Pinpoint the cell where the given text exists, returning its (X, Y) midpoint coordinate. 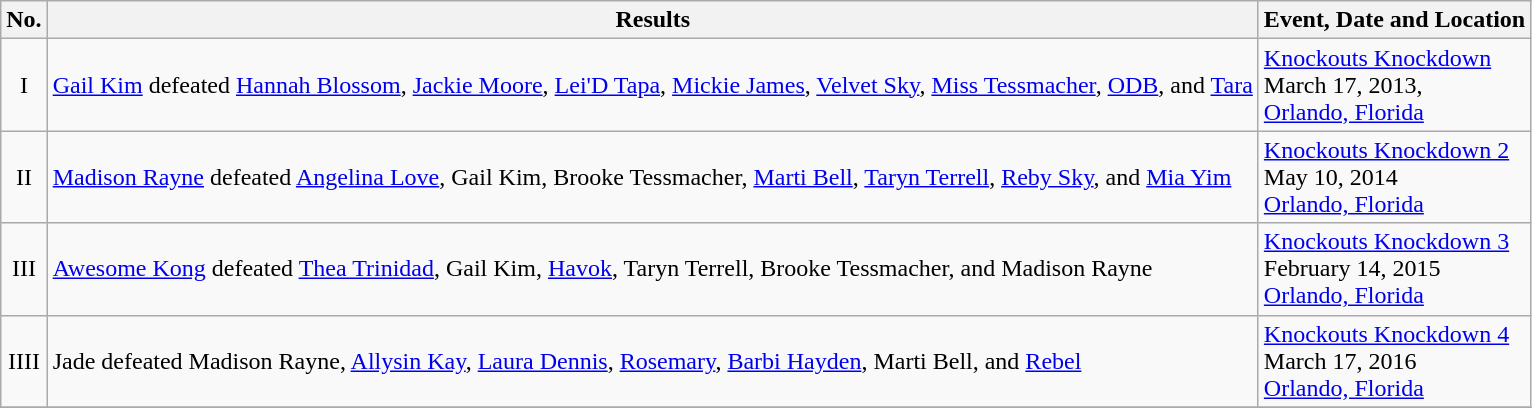
Awesome Kong defeated Thea Trinidad, Gail Kim, Havok, Taryn Terrell, Brooke Tessmacher, and Madison Rayne (652, 269)
Knockouts Knockdown 3February 14, 2015Orlando, Florida (1394, 269)
Event, Date and Location (1394, 20)
Knockouts KnockdownMarch 17, 2013,Orlando, Florida (1394, 85)
Results (652, 20)
Jade defeated Madison Rayne, Allysin Kay, Laura Dennis, Rosemary, Barbi Hayden, Marti Bell, and Rebel (652, 361)
IIII (24, 361)
Knockouts Knockdown 4March 17, 2016Orlando, Florida (1394, 361)
III (24, 269)
Madison Rayne defeated Angelina Love, Gail Kim, Brooke Tessmacher, Marti Bell, Taryn Terrell, Reby Sky, and Mia Yim (652, 177)
Gail Kim defeated Hannah Blossom, Jackie Moore, Lei'D Tapa, Mickie James, Velvet Sky, Miss Tessmacher, ODB, and Tara (652, 85)
Knockouts Knockdown 2May 10, 2014Orlando, Florida (1394, 177)
I (24, 85)
II (24, 177)
No. (24, 20)
